Determine the (x, y) coordinate at the center of the cell enclosing the given text.  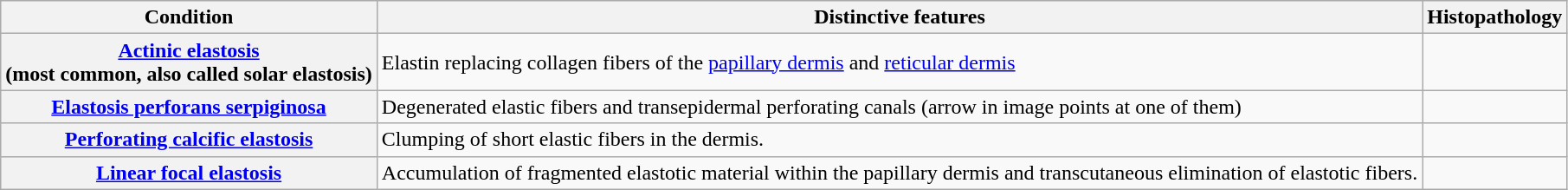
Elastin replacing collagen fibers of the papillary dermis and reticular dermis (899, 62)
Linear focal elastosis (189, 173)
Histopathology (1494, 17)
Clumping of short elastic fibers in the dermis. (899, 140)
Accumulation of fragmented elastotic material within the papillary dermis and transcutaneous elimination of elastotic fibers. (899, 173)
Elastosis perforans serpiginosa (189, 107)
Condition (189, 17)
Degenerated elastic fibers and transepidermal perforating canals (arrow in image points at one of them) (899, 107)
Perforating calcific elastosis (189, 140)
Distinctive features (899, 17)
Actinic elastosis(most common, also called solar elastosis) (189, 62)
